Output the (x, y) coordinate of the center of the cell containing the given text.  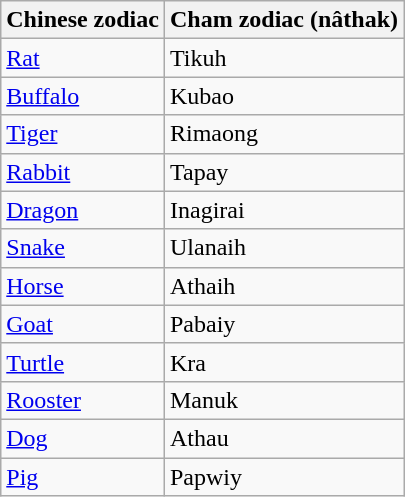
Turtle (83, 362)
Kra (284, 362)
Rooster (83, 400)
Tapay (284, 172)
Dog (83, 438)
Papwiy (284, 477)
Kubao (284, 96)
Manuk (284, 400)
Tiger (83, 134)
Dragon (83, 210)
Pig (83, 477)
Ulanaih (284, 248)
Pabaiy (284, 324)
Snake (83, 248)
Inagirai (284, 210)
Athaih (284, 286)
Buffalo (83, 96)
Rabbit (83, 172)
Rat (83, 58)
Cham zodiac (nâthak) (284, 20)
Goat (83, 324)
Horse (83, 286)
Chinese zodiac (83, 20)
Rimaong (284, 134)
Tikuh (284, 58)
Athau (284, 438)
